Identify which cell holds the provided text, then report its (x, y) central coordinate. 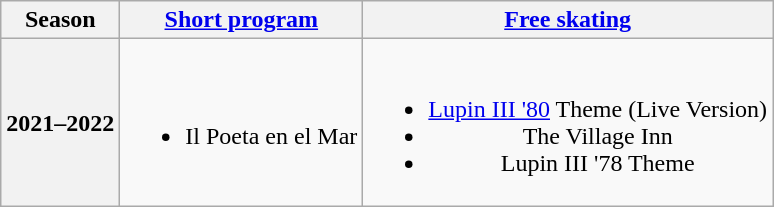
Season (60, 20)
Free skating (568, 20)
Il Poeta en el Mar (242, 122)
Lupin III '80 Theme (Live Version)The Village Inn Lupin III '78 Theme (568, 122)
2021–2022 (60, 122)
Short program (242, 20)
